Pinpoint the cell where the given text exists, returning its (x, y) midpoint coordinate. 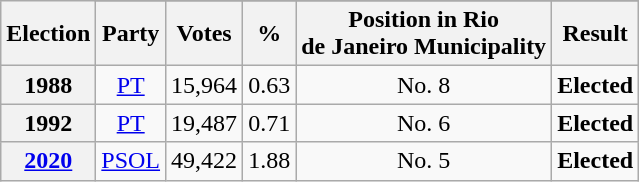
No. 6 (424, 123)
49,422 (204, 161)
No. 8 (424, 85)
Election (48, 34)
No. 5 (424, 161)
Position in Rio de Janeiro Municipality (424, 34)
Votes (204, 34)
19,487 (204, 123)
Party (131, 34)
2020 (48, 161)
15,964 (204, 85)
0.71 (270, 123)
Result (596, 34)
1.88 (270, 161)
1988 (48, 85)
1992 (48, 123)
0.63 (270, 85)
PSOL (131, 161)
% (270, 34)
